Return the (X, Y) coordinate for the center point of the cell that contains the specified text.  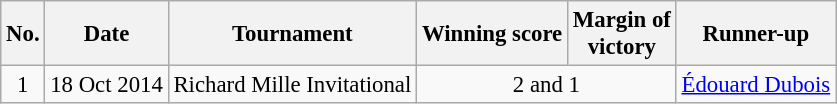
18 Oct 2014 (106, 85)
Margin ofvictory (622, 34)
1 (23, 85)
Runner-up (756, 34)
Édouard Dubois (756, 85)
Tournament (292, 34)
Richard Mille Invitational (292, 85)
Date (106, 34)
No. (23, 34)
2 and 1 (547, 85)
Winning score (492, 34)
